From the cell containing the given text, extract its center point as [X, Y] coordinate. 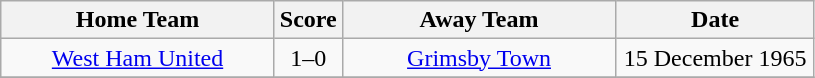
Grimsby Town [479, 58]
Date [716, 20]
1–0 [308, 58]
15 December 1965 [716, 58]
Home Team [138, 20]
Score [308, 20]
West Ham United [138, 58]
Away Team [479, 20]
